From the cell containing the given text, extract its center point as (X, Y) coordinate. 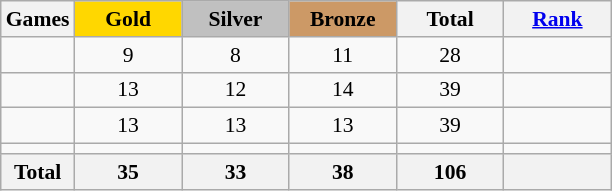
12 (236, 90)
28 (450, 55)
Rank (558, 19)
35 (128, 172)
14 (342, 90)
106 (450, 172)
8 (236, 55)
38 (342, 172)
9 (128, 55)
33 (236, 172)
Silver (236, 19)
Gold (128, 19)
Bronze (342, 19)
Games (38, 19)
11 (342, 55)
